Return [X, Y] of the center of cell containing provided text 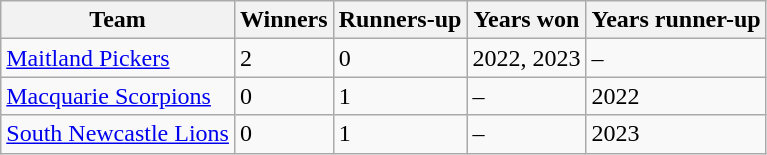
South Newcastle Lions [118, 134]
Winners [284, 20]
2022, 2023 [526, 58]
Runners-up [400, 20]
Team [118, 20]
Macquarie Scorpions [118, 96]
Years won [526, 20]
Maitland Pickers [118, 58]
2023 [676, 134]
2 [284, 58]
2022 [676, 96]
Years runner-up [676, 20]
